Extract the (x, y) coordinate from the center of the cell holding the provided text.  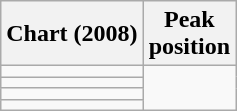
Peakposition (189, 34)
Chart (2008) (72, 34)
